Extract the [X, Y] coordinate from the center of the cell holding the provided text.  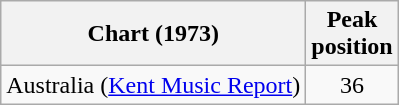
Chart (1973) [154, 34]
36 [352, 85]
Australia (Kent Music Report) [154, 85]
Peakposition [352, 34]
